Locate the cell with the specified text and output its [X, Y] center coordinate. 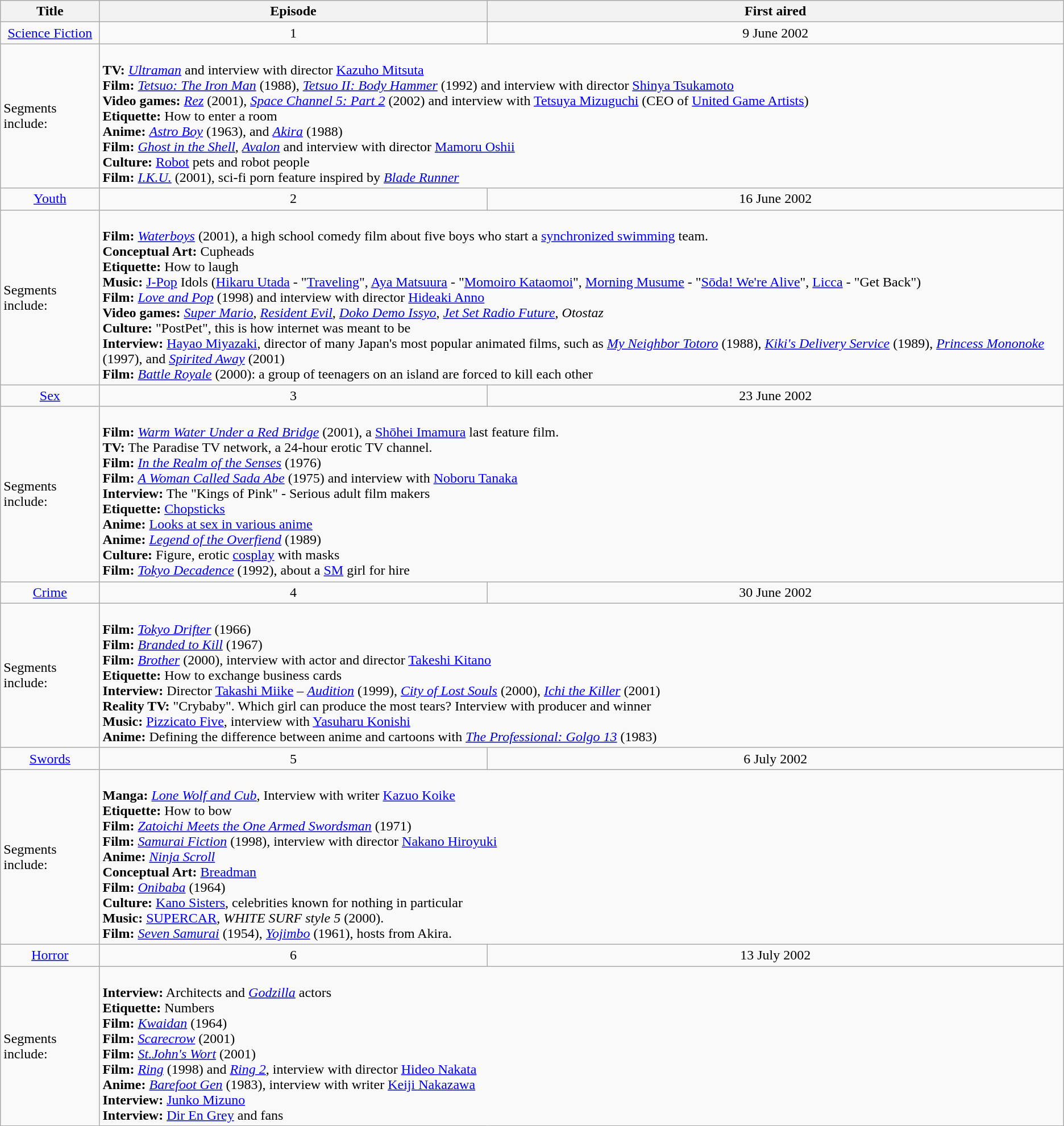
6 [293, 955]
Title [50, 11]
13 July 2002 [775, 955]
9 June 2002 [775, 33]
4 [293, 592]
Horror [50, 955]
16 June 2002 [775, 199]
6 July 2002 [775, 758]
Episode [293, 11]
Swords [50, 758]
First aired [775, 11]
2 [293, 199]
23 June 2002 [775, 396]
3 [293, 396]
Youth [50, 199]
30 June 2002 [775, 592]
Sex [50, 396]
5 [293, 758]
Crime [50, 592]
Science Fiction [50, 33]
1 [293, 33]
